Find where the given text appears and provide that cell's center as (X, Y) coordinate. 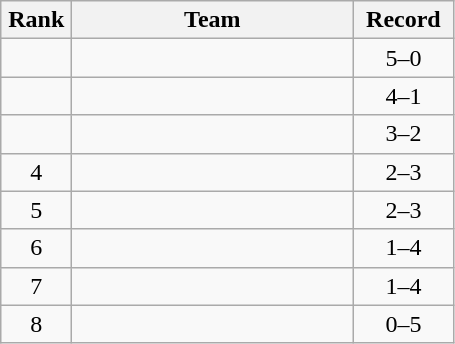
5–0 (404, 58)
Team (212, 20)
Rank (36, 20)
4–1 (404, 96)
6 (36, 248)
3–2 (404, 134)
4 (36, 172)
5 (36, 210)
7 (36, 286)
Record (404, 20)
0–5 (404, 324)
8 (36, 324)
